Capture the cell that displays the provided text and extract its (x, y) central coordinate. 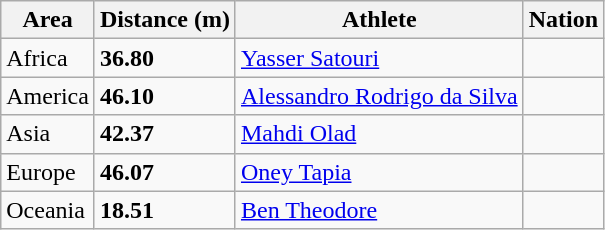
Mahdi Olad (379, 134)
Asia (48, 134)
18.51 (164, 210)
Yasser Satouri (379, 58)
Ben Theodore (379, 210)
Alessandro Rodrigo da Silva (379, 96)
Distance (m) (164, 20)
Nation (563, 20)
Athlete (379, 20)
Area (48, 20)
46.07 (164, 172)
36.80 (164, 58)
Europe (48, 172)
46.10 (164, 96)
Oney Tapia (379, 172)
Africa (48, 58)
America (48, 96)
42.37 (164, 134)
Oceania (48, 210)
